Determine the [x, y] coordinate at the center of the cell enclosing the given text.  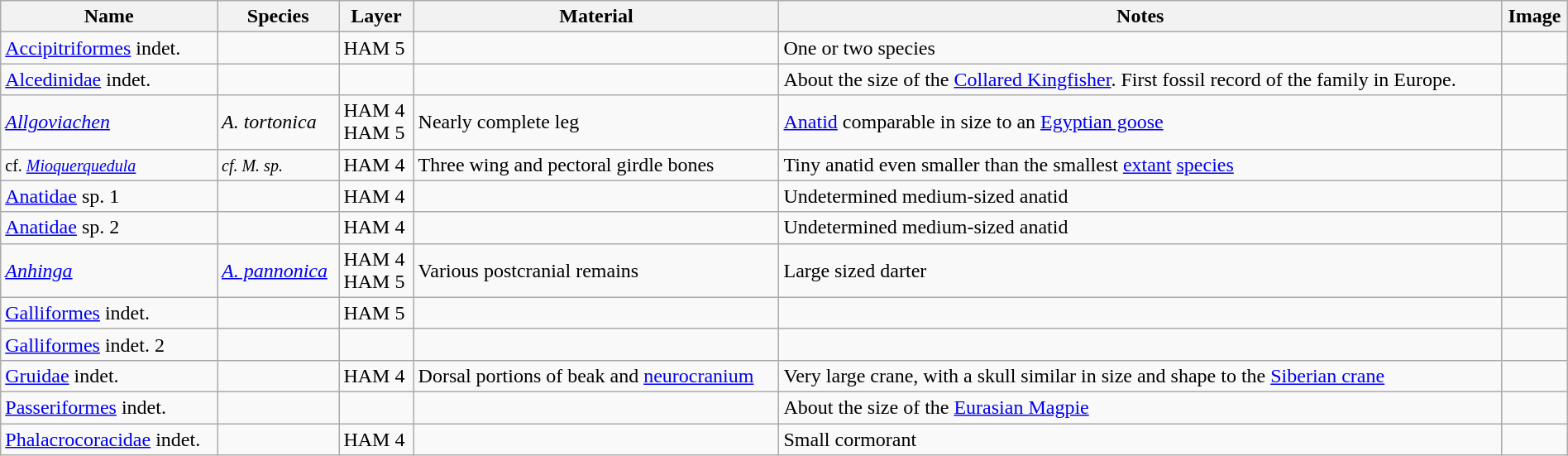
One or two species [1140, 48]
Accipitriformes indet. [109, 48]
Image [1535, 17]
About the size of the Eurasian Magpie [1140, 407]
Anatidae sp. 2 [109, 228]
Three wing and pectoral girdle bones [596, 165]
Species [278, 17]
Dorsal portions of beak and neurocranium [596, 376]
Anatidae sp. 1 [109, 196]
Galliformes indet. 2 [109, 344]
Material [596, 17]
Notes [1140, 17]
Alcedinidae indet. [109, 79]
Anhinga [109, 270]
A. tortonica [278, 122]
Gruidae indet. [109, 376]
cf. M. sp. [278, 165]
Passeriformes indet. [109, 407]
Galliformes indet. [109, 313]
A. pannonica [278, 270]
Small cormorant [1140, 439]
Large sized darter [1140, 270]
cf. Mioquerquedula [109, 165]
Anatid comparable in size to an Egyptian goose [1140, 122]
Various postcranial remains [596, 270]
Very large crane, with a skull similar in size and shape to the Siberian crane [1140, 376]
Layer [376, 17]
Phalacrocoracidae indet. [109, 439]
Nearly complete leg [596, 122]
About the size of the Collared Kingfisher. First fossil record of the family in Europe. [1140, 79]
Name [109, 17]
Tiny anatid even smaller than the smallest extant species [1140, 165]
Allgoviachen [109, 122]
